Return the [X, Y] coordinate for the center point of the cell that contains the specified text.  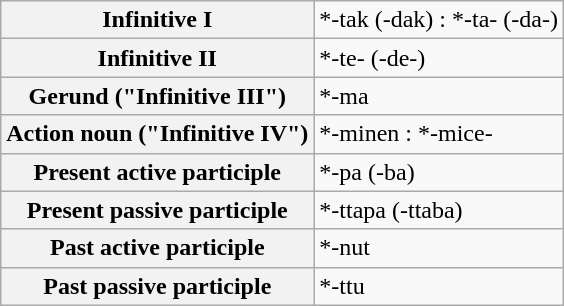
Past active participle [158, 248]
Action noun ("Infinitive IV") [158, 134]
*-ttapa (-ttaba) [439, 210]
Gerund ("Infinitive III") [158, 96]
*-tak (-dak) : *-ta- (-da-) [439, 20]
Infinitive II [158, 58]
Infinitive I [158, 20]
*-nut [439, 248]
*-pa (-ba) [439, 172]
Past passive participle [158, 286]
*-minen : *-mice- [439, 134]
Present active participle [158, 172]
Present passive participle [158, 210]
*-ttu [439, 286]
*-te- (-de-) [439, 58]
*-ma [439, 96]
